Output the [x, y] coordinate of the center of the cell containing the given text.  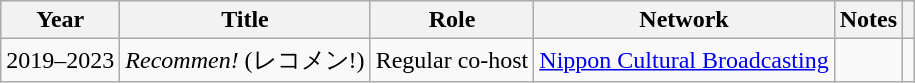
Notes [868, 20]
Regular co-host [452, 60]
Network [684, 20]
Year [60, 20]
Role [452, 20]
Nippon Cultural Broadcasting [684, 60]
Title [245, 20]
2019–2023 [60, 60]
Recommen! (レコメン!) [245, 60]
